Determine the (X, Y) coordinate at the center of the cell enclosing the given text.  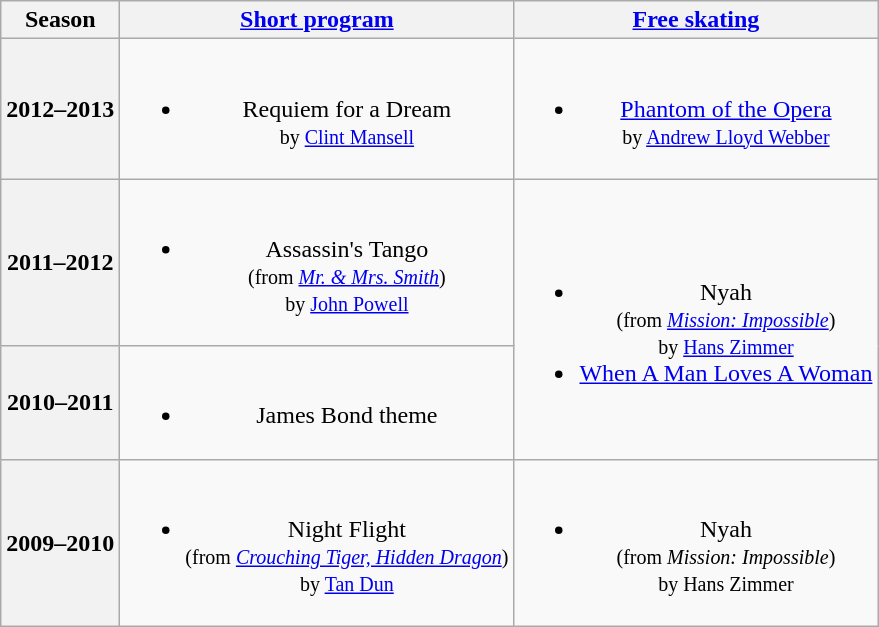
Nyah(from Mission: Impossible)by Hans Zimmer (696, 542)
Assassin's Tango(from Mr. & Mrs. Smith)by John Powell (317, 262)
Free skating (696, 20)
Requiem for a Dream by Clint Mansell (317, 109)
Night Flight(from Crouching Tiger, Hidden Dragon)by Tan Dun (317, 542)
2010–2011 (60, 402)
2011–2012 (60, 262)
Phantom of the Operaby Andrew Lloyd Webber (696, 109)
2012–2013 (60, 109)
Short program (317, 20)
James Bond theme (317, 402)
2009–2010 (60, 542)
Nyah(from Mission: Impossible)by Hans ZimmerWhen A Man Loves A Woman (696, 319)
Season (60, 20)
